For the text-containing cell, return its midpoint in [x, y] coordinate format. 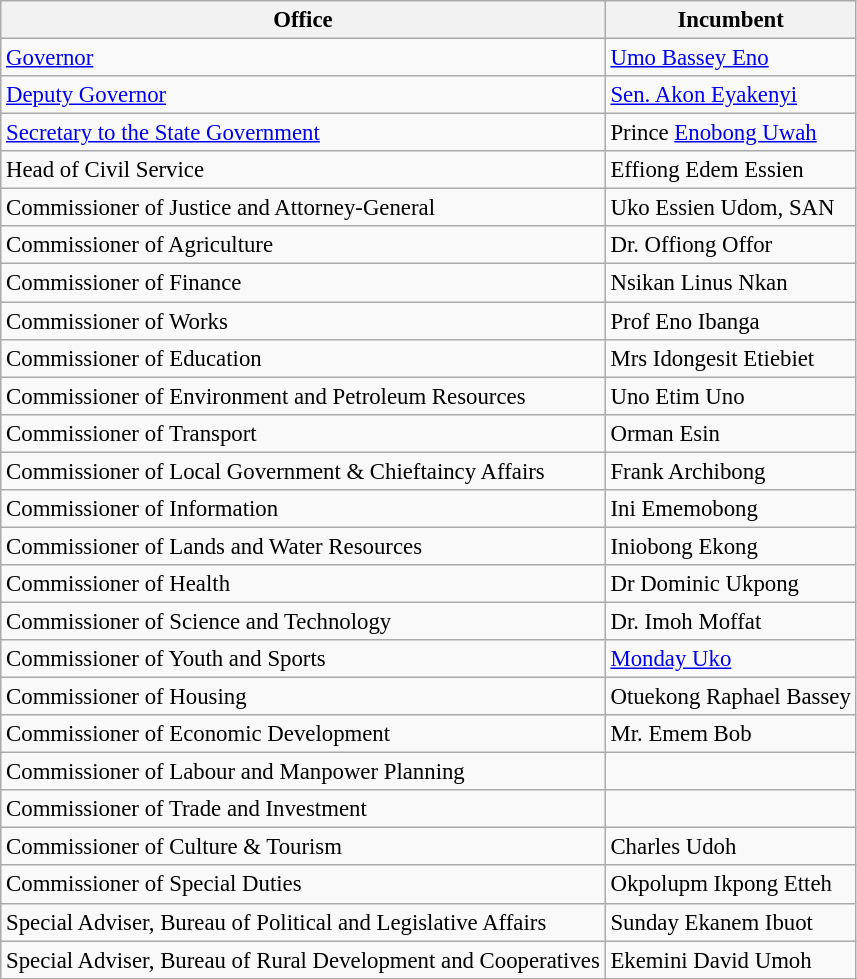
Umo Bassey Eno [730, 58]
Sunday Ekanem Ibuot [730, 922]
Special Adviser, Bureau of Political and Legislative Affairs [303, 922]
Commissioner of Economic Development [303, 734]
Incumbent [730, 20]
Orman Esin [730, 433]
Charles Udoh [730, 847]
Commissioner of Transport [303, 433]
Dr. Offiong Offor [730, 245]
Office [303, 20]
Dr Dominic Ukpong [730, 584]
Commissioner of Agriculture [303, 245]
Commissioner of Labour and Manpower Planning [303, 772]
Mrs Idongesit Etiebiet [730, 358]
Commissioner of Culture & Tourism [303, 847]
Uko Essien Udom, SAN [730, 208]
Iniobong Ekong [730, 546]
Deputy Governor [303, 95]
Prince Enobong Uwah [730, 133]
Dr. Imoh Moffat [730, 621]
Commissioner of Finance [303, 283]
Okpolupm Ikpong Etteh [730, 885]
Commissioner of Special Duties [303, 885]
Commissioner of Trade and Investment [303, 809]
Governor [303, 58]
Mr. Emem Bob [730, 734]
Commissioner of Health [303, 584]
Commissioner of Works [303, 321]
Ini Ememobong [730, 509]
Commissioner of Information [303, 509]
Special Adviser, Bureau of Rural Development and Cooperatives [303, 960]
Commissioner of Lands and Water Resources [303, 546]
Commissioner of Science and Technology [303, 621]
Prof Eno Ibanga [730, 321]
Monday Uko [730, 659]
Ekemini David Umoh [730, 960]
Effiong Edem Essien [730, 170]
Commissioner of Environment and Petroleum Resources [303, 396]
Commissioner of Justice and Attorney-General [303, 208]
Commissioner of Local Government & Chieftaincy Affairs [303, 471]
Commissioner of Housing [303, 697]
Commissioner of Education [303, 358]
Nsikan Linus Nkan [730, 283]
Otuekong Raphael Bassey [730, 697]
Head of Civil Service [303, 170]
Commissioner of Youth and Sports [303, 659]
Frank Archibong [730, 471]
Uno Etim Uno [730, 396]
Secretary to the State Government [303, 133]
Sen. Akon Eyakenyi [730, 95]
